Capture the cell that displays the provided text and extract its [X, Y] central coordinate. 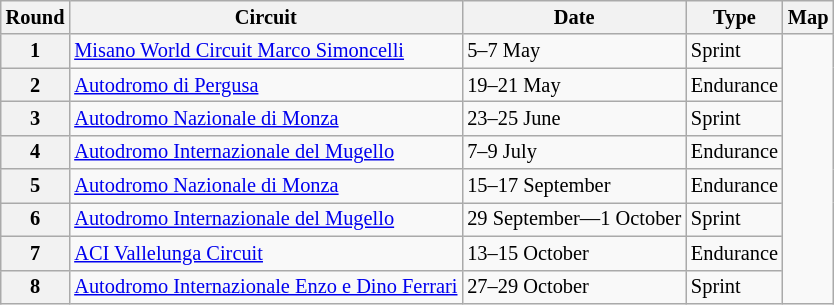
4 [36, 152]
19–21 May [574, 85]
Map [808, 17]
15–17 September [574, 186]
2 [36, 85]
Round [36, 17]
ACI Vallelunga Circuit [266, 253]
Circuit [266, 17]
Type [734, 17]
1 [36, 51]
Misano World Circuit Marco Simoncelli [266, 51]
23–25 June [574, 118]
7–9 July [574, 152]
Autodromo Internazionale Enzo e Dino Ferrari [266, 287]
5–7 May [574, 51]
27–29 October [574, 287]
29 September—1 October [574, 219]
8 [36, 287]
Date [574, 17]
Autodromo di Pergusa [266, 85]
7 [36, 253]
6 [36, 219]
5 [36, 186]
3 [36, 118]
13–15 October [574, 253]
